Locate the cell with the specified text and output its (x, y) center coordinate. 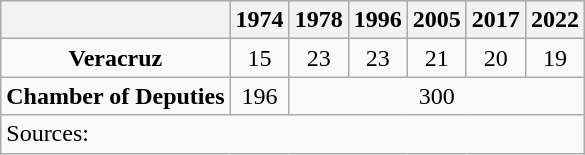
196 (260, 96)
2017 (496, 20)
Veracruz (116, 58)
15 (260, 58)
Chamber of Deputies (116, 96)
1974 (260, 20)
1996 (378, 20)
19 (554, 58)
21 (436, 58)
Sources: (293, 134)
2022 (554, 20)
1978 (318, 20)
2005 (436, 20)
300 (436, 96)
20 (496, 58)
